Identify which cell holds the provided text, then report its (x, y) central coordinate. 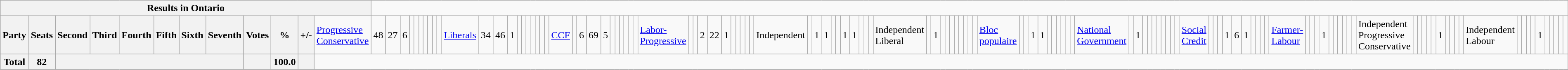
5 (606, 35)
Farmer-Labour (1287, 35)
Results in Ontario (186, 8)
Total (14, 62)
69 (594, 35)
Liberals (460, 35)
Bloc populaire (998, 35)
Labor-Progressive (663, 35)
Fifth (166, 35)
Independent (781, 35)
Seats (42, 35)
Social Credit (1194, 35)
Third (105, 35)
National Government (1102, 35)
Independent Progressive Conservative (1384, 35)
Party (14, 35)
46 (500, 35)
+/- (306, 35)
100.0 (285, 62)
27 (393, 35)
% (285, 35)
82 (42, 62)
CCF (561, 35)
Votes (258, 35)
Fourth (136, 35)
2 (702, 35)
Second (73, 35)
Independent Liberal (900, 35)
Sixth (192, 35)
34 (485, 35)
Independent Labour (1490, 35)
Seventh (225, 35)
48 (378, 35)
Progressive Conservative (343, 35)
22 (714, 35)
